From the cell containing the given text, extract its center point as [x, y] coordinate. 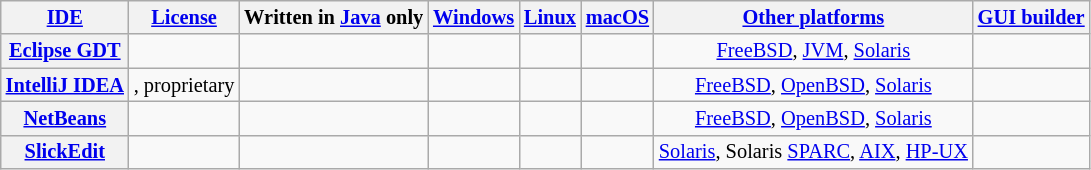
Eclipse GDT [65, 51]
Linux [550, 17]
macOS [618, 17]
NetBeans [65, 118]
Solaris, Solaris SPARC, AIX, HP-UX [814, 152]
, proprietary [184, 85]
SlickEdit [65, 152]
Windows [474, 17]
FreeBSD, JVM, Solaris [814, 51]
IntelliJ IDEA [65, 85]
Other platforms [814, 17]
License [184, 17]
IDE [65, 17]
Written in Java only [334, 17]
GUI builder [1032, 17]
